Return the (x, y) coordinate for the center point of the cell that contains the specified text.  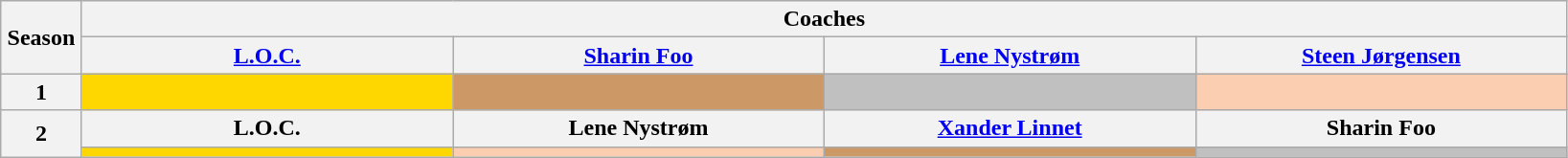
Xander Linnet (1010, 128)
2 (41, 134)
1 (41, 92)
Season (41, 37)
Coaches (824, 19)
Steen Jørgensen (1381, 56)
